Find where the given text appears and provide that cell's center as (x, y) coordinate. 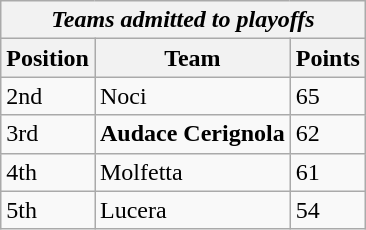
Position (48, 58)
Team (192, 58)
Molfetta (192, 172)
54 (328, 210)
3rd (48, 134)
61 (328, 172)
Lucera (192, 210)
Teams admitted to playoffs (184, 20)
Audace Cerignola (192, 134)
4th (48, 172)
5th (48, 210)
Points (328, 58)
62 (328, 134)
65 (328, 96)
2nd (48, 96)
Noci (192, 96)
